Provide the (x, y) coordinate of the cell's center where the given text is located.  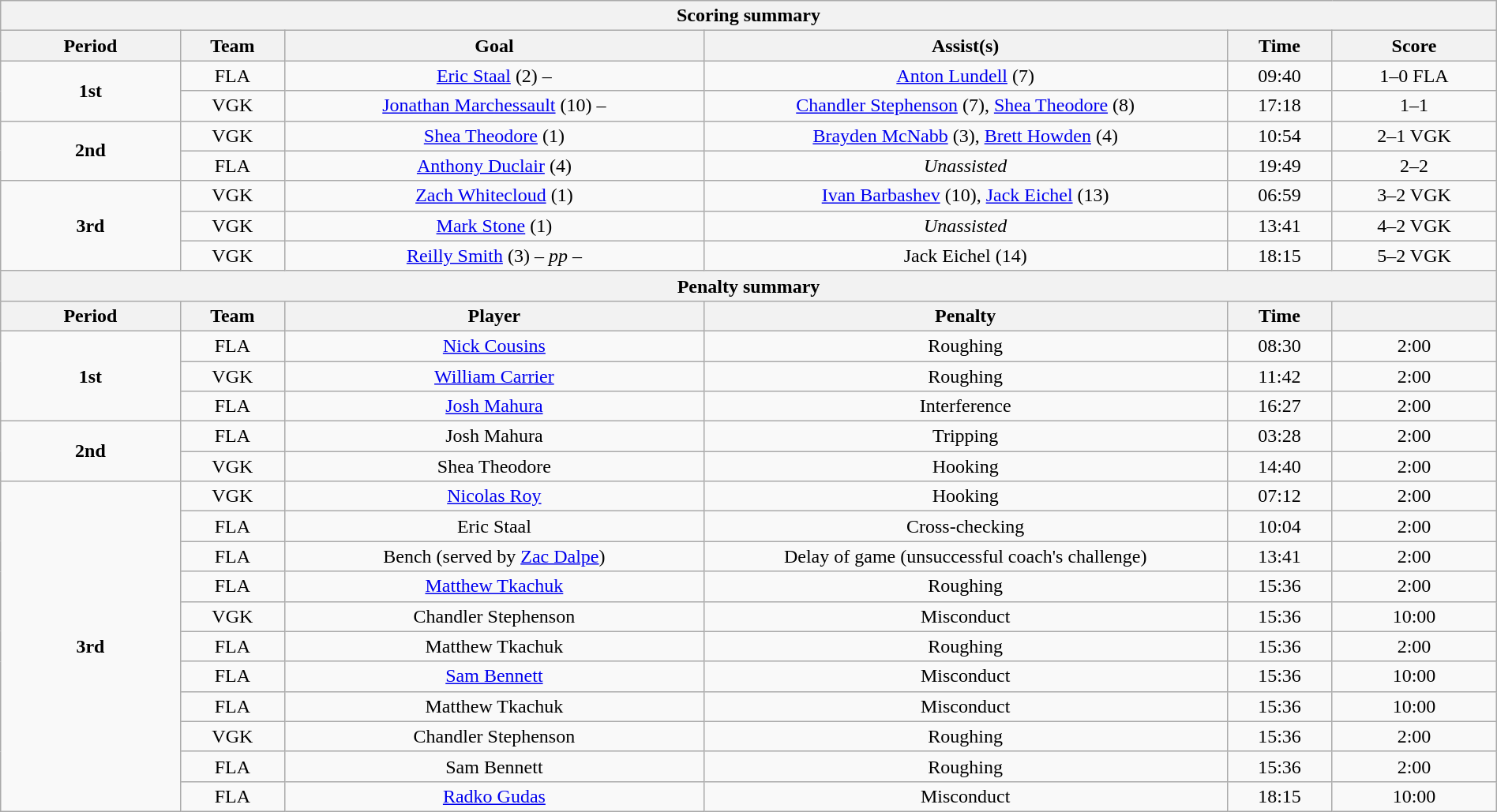
Player (494, 316)
Score (1414, 46)
03:28 (1279, 436)
Brayden McNabb (3), Brett Howden (4) (965, 136)
Shea Theodore (1) (494, 136)
09:40 (1279, 76)
Cross-checking (965, 526)
1–0 FLA (1414, 76)
10:04 (1279, 526)
Nicolas Roy (494, 496)
19:49 (1279, 166)
Interference (965, 406)
14:40 (1279, 466)
2–2 (1414, 166)
Mark Stone (1) (494, 226)
Delay of game (unsuccessful coach's challenge) (965, 556)
06:59 (1279, 196)
Ivan Barbashev (10), Jack Eichel (13) (965, 196)
Scoring summary (748, 16)
Nick Cousins (494, 346)
Eric Staal (494, 526)
Jonathan Marchessault (10) – (494, 106)
Assist(s) (965, 46)
3–2 VGK (1414, 196)
07:12 (1279, 496)
5–2 VGK (1414, 256)
2–1 VGK (1414, 136)
10:54 (1279, 136)
Jack Eichel (14) (965, 256)
Eric Staal (2) – (494, 76)
Penalty (965, 316)
Shea Theodore (494, 466)
16:27 (1279, 406)
William Carrier (494, 376)
17:18 (1279, 106)
Anthony Duclair (4) (494, 166)
Reilly Smith (3) – pp – (494, 256)
11:42 (1279, 376)
Goal (494, 46)
Tripping (965, 436)
Chandler Stephenson (7), Shea Theodore (8) (965, 106)
Penalty summary (748, 286)
Radko Gudas (494, 796)
08:30 (1279, 346)
Zach Whitecloud (1) (494, 196)
Bench (served by Zac Dalpe) (494, 556)
1–1 (1414, 106)
4–2 VGK (1414, 226)
Anton Lundell (7) (965, 76)
